Return the [x, y] coordinate for the center point of the cell that contains the specified text.  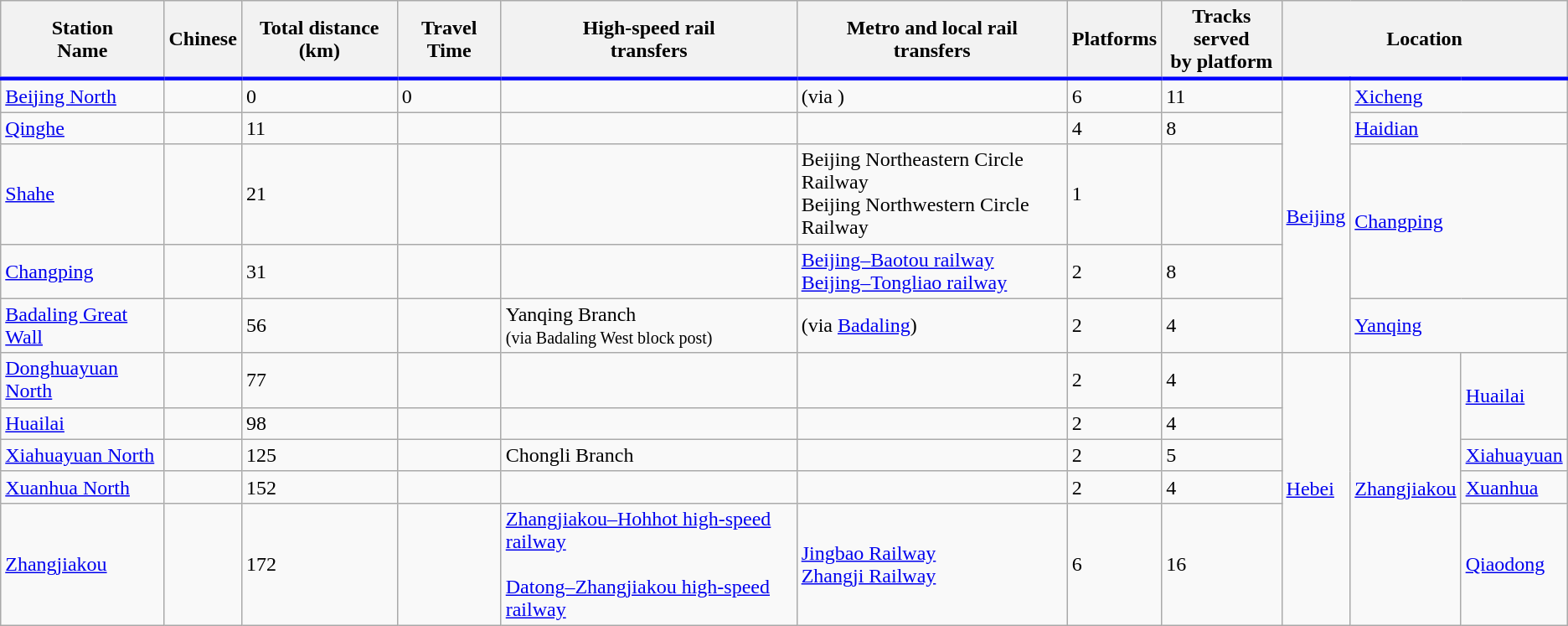
Travel Time [449, 40]
Zhangjiakou–Hohhot high-speed railwayDatong–Zhangjiakou high-speed railway [648, 564]
Badaling Great Wall [82, 325]
77 [319, 380]
High-speed railtransfers [648, 40]
Jingbao RailwayZhangji Railway [931, 564]
5 [1221, 455]
Beijing [1316, 216]
152 [319, 487]
125 [319, 455]
16 [1221, 564]
Platforms [1114, 40]
1 [1114, 194]
Shahe [82, 194]
172 [319, 564]
Hebei [1316, 489]
Donghuayuan North [82, 380]
(via ) [931, 96]
Location [1424, 40]
Beijing Northeastern Circle RailwayBeijing Northwestern Circle Railway [931, 194]
Total distance (km) [319, 40]
StationName [82, 40]
Xiahuayuan North [82, 455]
(via Badaling) [931, 325]
Chinese [203, 40]
Beijing North [82, 96]
Chongli Branch [648, 455]
21 [319, 194]
Haidian [1459, 128]
Metro and local railtransfers [931, 40]
Tracks servedby platform [1221, 40]
Xicheng [1459, 96]
Yanqing [1459, 325]
Xiahuayuan [1514, 455]
Qiaodong [1514, 564]
56 [319, 325]
Qinghe [82, 128]
Xuanhua North [82, 487]
98 [319, 423]
Yanqing Branch(via Badaling West block post) [648, 325]
Beijing–Baotou railwayBeijing–Tongliao railway [931, 272]
Xuanhua [1514, 487]
31 [319, 272]
